Return (x, y) of the center of cell containing provided text 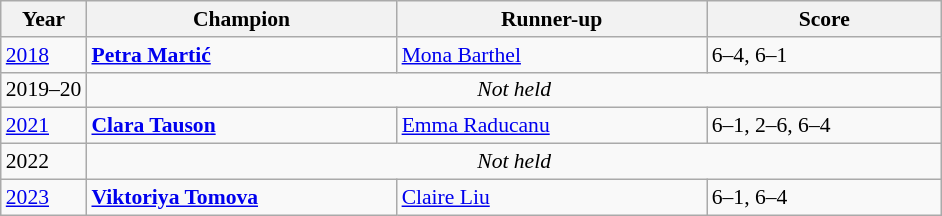
Champion (241, 19)
Score (824, 19)
2021 (44, 126)
Petra Martić (241, 55)
6–4, 6–1 (824, 55)
Emma Raducanu (552, 126)
2019–20 (44, 90)
Clara Tauson (241, 126)
6–1, 6–4 (824, 197)
Claire Liu (552, 197)
Year (44, 19)
2023 (44, 197)
Runner-up (552, 19)
Viktoriya Tomova (241, 197)
Mona Barthel (552, 55)
2018 (44, 55)
6–1, 2–6, 6–4 (824, 126)
2022 (44, 162)
